Capture the cell that displays the provided text and extract its [x, y] central coordinate. 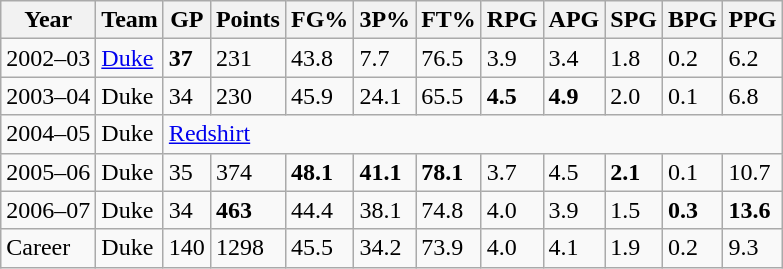
45.9 [319, 96]
Year [48, 20]
3.7 [512, 172]
78.1 [449, 172]
65.5 [449, 96]
74.8 [449, 210]
48.1 [319, 172]
374 [248, 172]
Redshirt [472, 134]
231 [248, 58]
38.1 [385, 210]
4.9 [574, 96]
13.6 [752, 210]
Team [130, 20]
FT% [449, 20]
35 [186, 172]
2.0 [634, 96]
45.5 [319, 248]
GP [186, 20]
41.1 [385, 172]
230 [248, 96]
73.9 [449, 248]
34.2 [385, 248]
76.5 [449, 58]
RPG [512, 20]
37 [186, 58]
2006–07 [48, 210]
1.5 [634, 210]
Career [48, 248]
7.7 [385, 58]
463 [248, 210]
3P% [385, 20]
2004–05 [48, 134]
Points [248, 20]
3.4 [574, 58]
2003–04 [48, 96]
43.8 [319, 58]
2.1 [634, 172]
1.8 [634, 58]
1.9 [634, 248]
9.3 [752, 248]
4.1 [574, 248]
10.7 [752, 172]
2002–03 [48, 58]
24.1 [385, 96]
2005–06 [48, 172]
BPG [693, 20]
1298 [248, 248]
PPG [752, 20]
44.4 [319, 210]
6.8 [752, 96]
6.2 [752, 58]
140 [186, 248]
FG% [319, 20]
SPG [634, 20]
APG [574, 20]
0.3 [693, 210]
